Identify which cell holds the provided text, then report its (x, y) central coordinate. 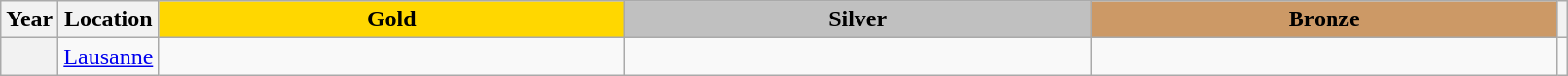
Year (29, 19)
Gold (391, 19)
Silver (858, 19)
Lausanne (109, 57)
Bronze (1324, 19)
Location (109, 19)
